From the cell containing the given text, extract its center point as (x, y) coordinate. 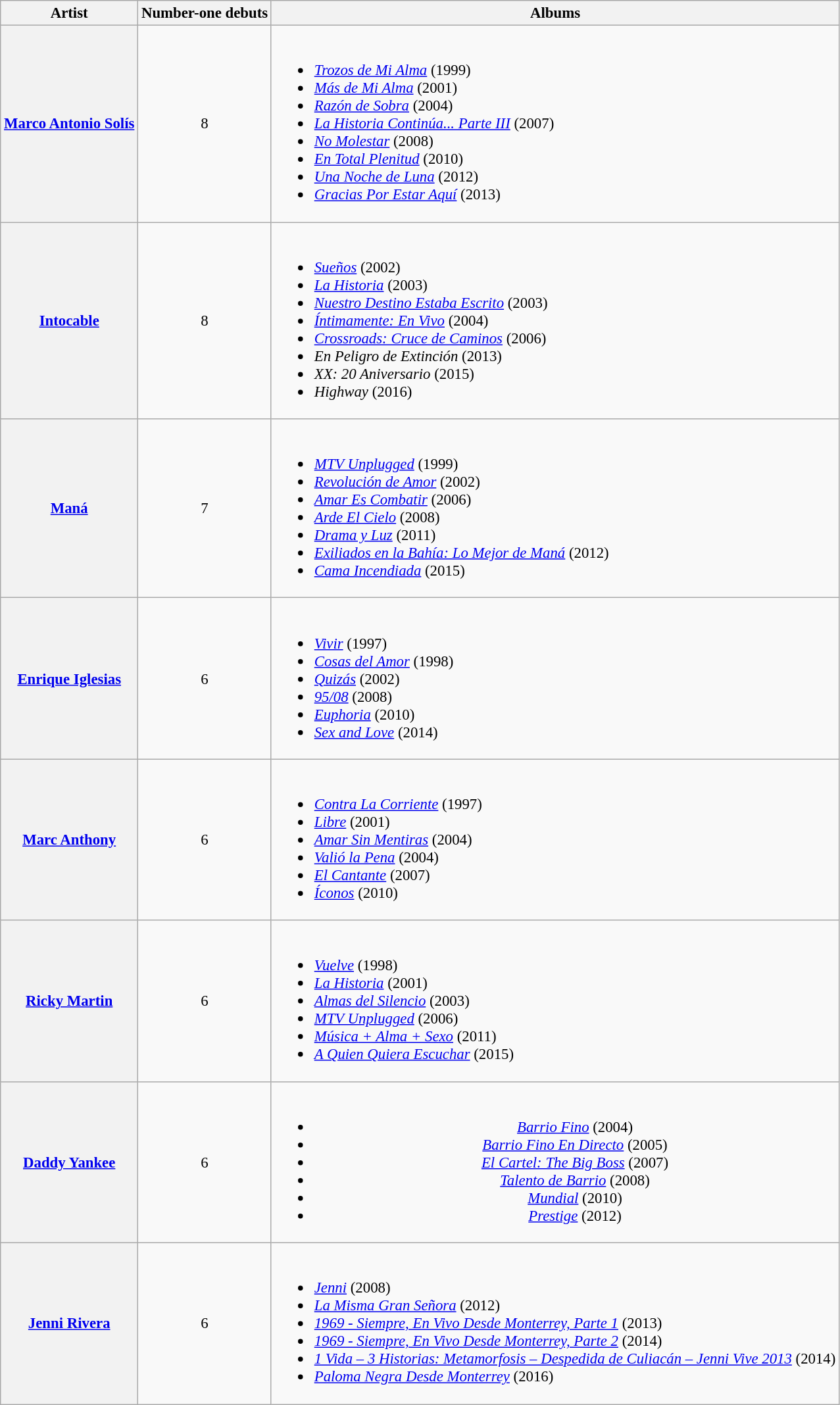
Barrio Fino (2004)Barrio Fino En Directo (2005)El Cartel: The Big Boss (2007)Talento de Barrio (2008)Mundial (2010)Prestige (2012) (555, 1162)
Albums (555, 13)
Enrique Iglesias (70, 679)
Jenni Rivera (70, 1323)
Artist (70, 13)
Contra La Corriente (1997)Libre (2001)Amar Sin Mentiras (2004)Valió la Pena (2004)El Cantante (2007)Íconos (2010) (555, 839)
Daddy Yankee (70, 1162)
7 (205, 508)
Number-one debuts (205, 13)
Ricky Martin (70, 1001)
Vuelve (1998)La Historia (2001)Almas del Silencio (2003)MTV Unplugged (2006)Música + Alma + Sexo (2011)A Quien Quiera Escuchar (2015) (555, 1001)
Marco Antonio Solís (70, 124)
Vivir (1997)Cosas del Amor (1998)Quizás (2002)95/08 (2008)Euphoria (2010)Sex and Love (2014) (555, 679)
Intocable (70, 321)
Maná (70, 508)
Marc Anthony (70, 839)
